Scan for the cell matching the given text and deliver its (X, Y) coordinate at center. 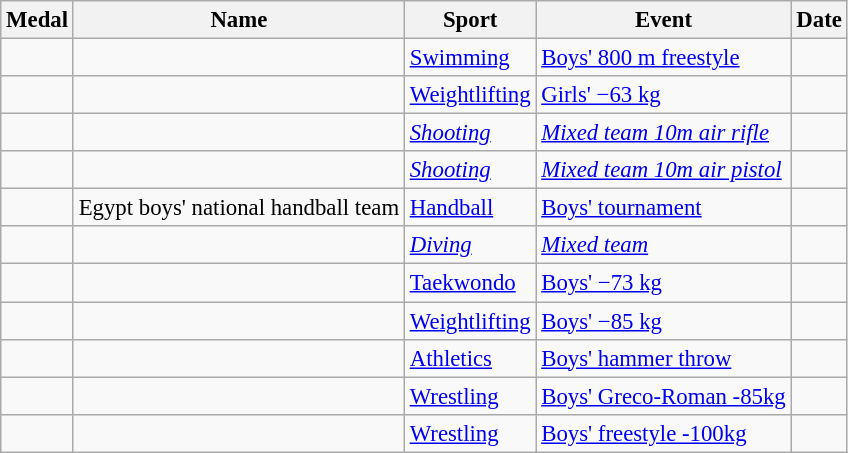
Egypt boys' national handball team (238, 208)
Athletics (470, 358)
Swimming (470, 58)
Boys' 800 m freestyle (664, 58)
Boys' −73 kg (664, 283)
Boys' Greco-Roman -85kg (664, 396)
Mixed team (664, 245)
Girls' −63 kg (664, 95)
Date (819, 20)
Boys' tournament (664, 208)
Diving (470, 245)
Handball (470, 208)
Mixed team 10m air pistol (664, 170)
Sport (470, 20)
Taekwondo (470, 283)
Name (238, 20)
Boys' freestyle -100kg (664, 433)
Mixed team 10m air rifle (664, 133)
Medal (38, 20)
Event (664, 20)
Boys' hammer throw (664, 358)
Boys' −85 kg (664, 321)
